Capture the cell that displays the provided text and extract its [X, Y] central coordinate. 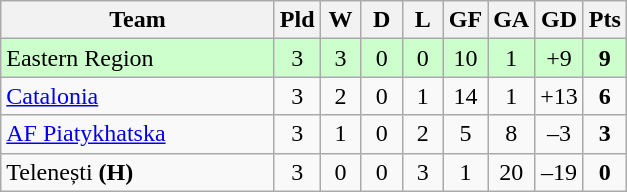
Team [138, 20]
14 [465, 96]
Eastern Region [138, 58]
+13 [560, 96]
Catalonia [138, 96]
–3 [560, 134]
10 [465, 58]
20 [512, 172]
8 [512, 134]
GA [512, 20]
L [422, 20]
5 [465, 134]
AF Piatykhatska [138, 134]
Telenești (H) [138, 172]
+9 [560, 58]
W [340, 20]
GD [560, 20]
D [382, 20]
GF [465, 20]
9 [604, 58]
–19 [560, 172]
Pts [604, 20]
6 [604, 96]
Pld [297, 20]
